Find where the given text appears and provide that cell's center as (X, Y) coordinate. 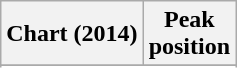
Peakposition (189, 34)
Chart (2014) (72, 34)
